Provide the [x, y] coordinate of the cell's center where the given text is located.  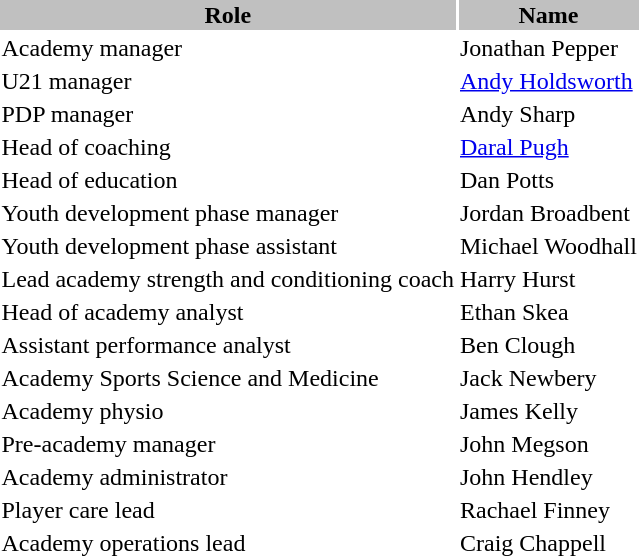
Dan Potts [549, 180]
Rachael Finney [549, 510]
Ben Clough [549, 345]
Andy Holdsworth [549, 81]
Assistant performance analyst [228, 345]
Head of academy analyst [228, 312]
Academy administrator [228, 477]
Ethan Skea [549, 312]
Player care lead [228, 510]
Head of education [228, 180]
Jonathan Pepper [549, 48]
Academy manager [228, 48]
Jordan Broadbent [549, 213]
Andy Sharp [549, 114]
Name [549, 15]
Michael Woodhall [549, 246]
John Hendley [549, 477]
Pre-academy manager [228, 444]
Daral Pugh [549, 147]
James Kelly [549, 411]
Lead academy strength and conditioning coach [228, 279]
Academy Sports Science and Medicine [228, 378]
John Megson [549, 444]
Harry Hurst [549, 279]
Youth development phase manager [228, 213]
PDP manager [228, 114]
Academy physio [228, 411]
U21 manager [228, 81]
Jack Newbery [549, 378]
Youth development phase assistant [228, 246]
Role [228, 15]
Head of coaching [228, 147]
